For the text-containing cell, return its midpoint in [X, Y] coordinate format. 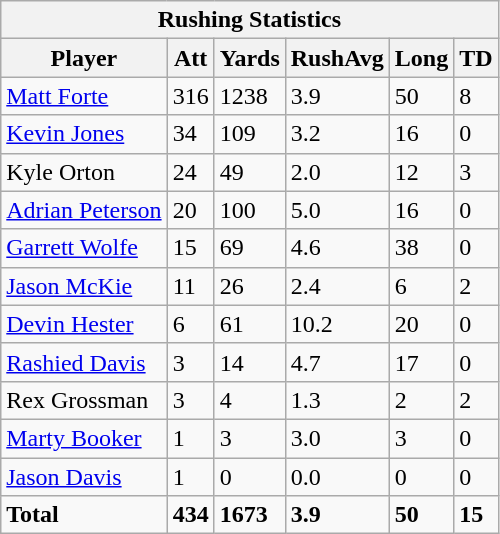
1238 [250, 96]
17 [421, 362]
Garrett Wolfe [84, 248]
2.4 [337, 286]
Matt Forte [84, 96]
Rex Grossman [84, 400]
434 [190, 515]
69 [250, 248]
Adrian Peterson [84, 210]
109 [250, 134]
2.0 [337, 172]
RushAvg [337, 58]
1.3 [337, 400]
Devin Hester [84, 324]
38 [421, 248]
3.0 [337, 438]
4 [250, 400]
Rushing Statistics [250, 20]
Rashied Davis [84, 362]
8 [476, 96]
14 [250, 362]
12 [421, 172]
10.2 [337, 324]
Player [84, 58]
26 [250, 286]
4.6 [337, 248]
4.7 [337, 362]
61 [250, 324]
Marty Booker [84, 438]
Kevin Jones [84, 134]
49 [250, 172]
3.2 [337, 134]
Total [84, 515]
11 [190, 286]
34 [190, 134]
316 [190, 96]
5.0 [337, 210]
1673 [250, 515]
Yards [250, 58]
Jason Davis [84, 477]
24 [190, 172]
0.0 [337, 477]
100 [250, 210]
Att [190, 58]
Jason McKie [84, 286]
Kyle Orton [84, 172]
Long [421, 58]
TD [476, 58]
